Find where the given text appears and provide that cell's center as [X, Y] coordinate. 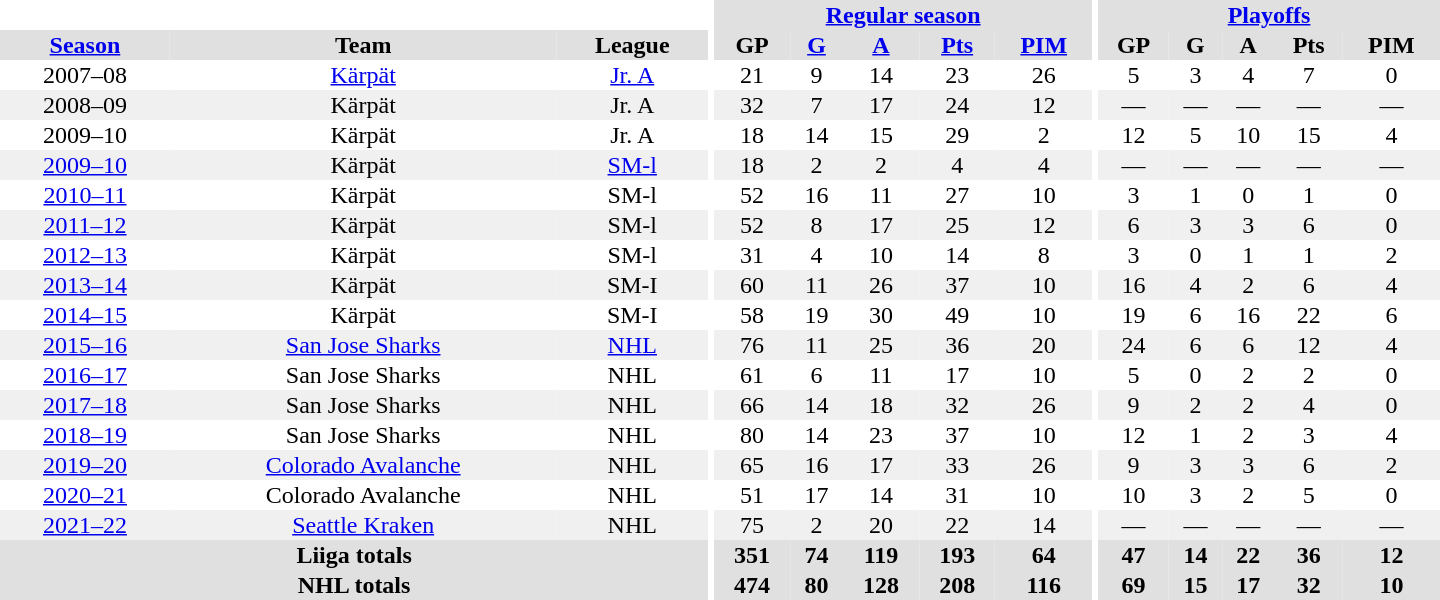
69 [1134, 585]
27 [957, 195]
351 [752, 555]
Regular season [903, 15]
2008–09 [85, 105]
64 [1044, 555]
2021–22 [85, 525]
2018–19 [85, 435]
2010–11 [85, 195]
2011–12 [85, 225]
Seattle Kraken [363, 525]
League [632, 45]
2017–18 [85, 405]
128 [881, 585]
65 [752, 465]
47 [1134, 555]
75 [752, 525]
2015–16 [85, 345]
33 [957, 465]
474 [752, 585]
76 [752, 345]
66 [752, 405]
Team [363, 45]
58 [752, 315]
208 [957, 585]
51 [752, 495]
193 [957, 555]
30 [881, 315]
74 [816, 555]
2019–20 [85, 465]
119 [881, 555]
Playoffs [1269, 15]
Liiga totals [354, 555]
NHL totals [354, 585]
Season [85, 45]
60 [752, 285]
29 [957, 135]
49 [957, 315]
2007–08 [85, 75]
2013–14 [85, 285]
2020–21 [85, 495]
116 [1044, 585]
2014–15 [85, 315]
61 [752, 375]
2012–13 [85, 255]
2016–17 [85, 375]
21 [752, 75]
